For the text-containing cell, return its midpoint in (X, Y) coordinate format. 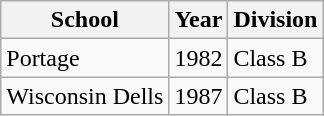
1987 (198, 96)
Portage (85, 58)
Division (276, 20)
Year (198, 20)
Wisconsin Dells (85, 96)
School (85, 20)
1982 (198, 58)
